Scan for the cell matching the given text and deliver its (x, y) coordinate at center. 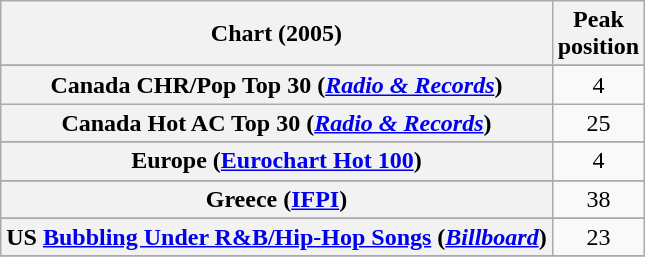
Canada Hot AC Top 30 (Radio & Records) (276, 123)
25 (598, 123)
Peakposition (598, 34)
US Bubbling Under R&B/Hip-Hop Songs (Billboard) (276, 237)
Europe (Eurochart Hot 100) (276, 161)
Chart (2005) (276, 34)
Greece (IFPI) (276, 199)
Canada CHR/Pop Top 30 (Radio & Records) (276, 85)
38 (598, 199)
23 (598, 237)
